Find where the given text appears and provide that cell's center as (x, y) coordinate. 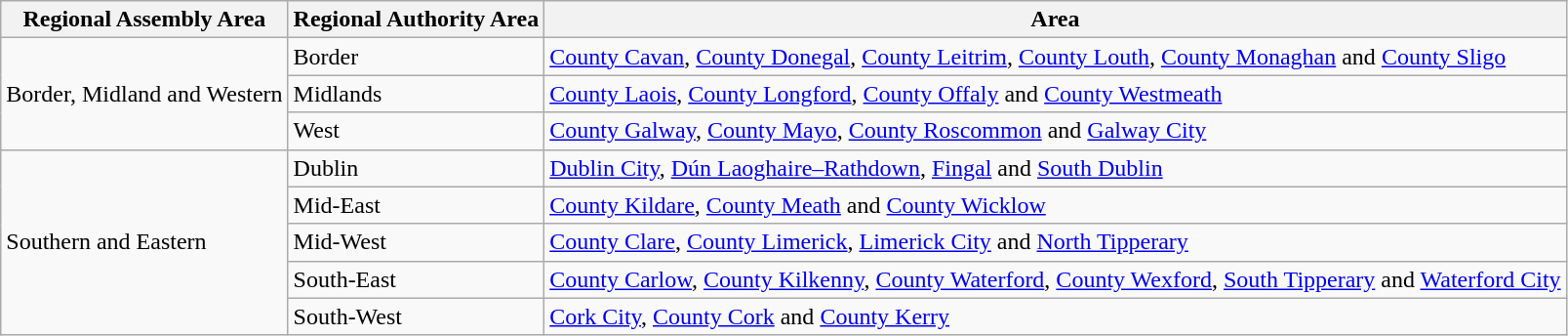
South-East (416, 279)
Mid-East (416, 205)
County Laois, County Longford, County Offaly and County Westmeath (1056, 94)
County Kildare, County Meath and County Wicklow (1056, 205)
County Clare, County Limerick, Limerick City and North Tipperary (1056, 242)
Area (1056, 20)
County Carlow, County Kilkenny, County Waterford, County Wexford, South Tipperary and Waterford City (1056, 279)
County Galway, County Mayo, County Roscommon and Galway City (1056, 131)
Midlands (416, 94)
County Cavan, County Donegal, County Leitrim, County Louth, County Monaghan and County Sligo (1056, 57)
Dublin (416, 168)
Southern and Eastern (144, 242)
Regional Assembly Area (144, 20)
Regional Authority Area (416, 20)
Border (416, 57)
Border, Midland and Western (144, 94)
Dublin City, Dún Laoghaire–Rathdown, Fingal and South Dublin (1056, 168)
Cork City, County Cork and County Kerry (1056, 316)
West (416, 131)
Mid-West (416, 242)
South-West (416, 316)
